Pinpoint the cell where the given text exists, returning its [x, y] midpoint coordinate. 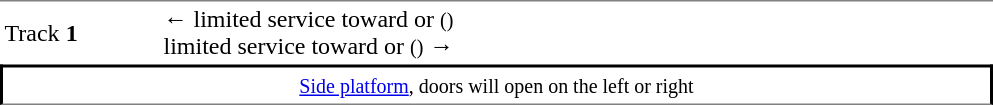
Side platform, doors will open on the left or right [496, 84]
Track 1 [80, 32]
← limited service toward or () limited service toward or () → [576, 32]
